Search for the cell housing the specified text and yield its [x, y] center coordinate. 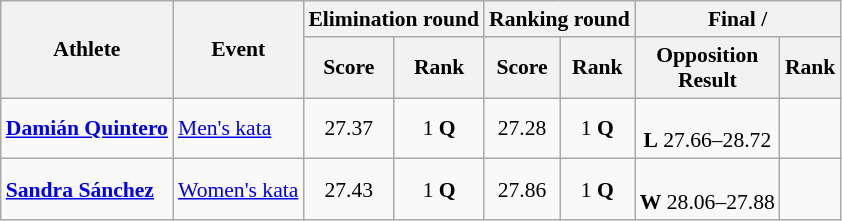
Event [238, 50]
Damián Quintero [87, 128]
Elimination round [394, 19]
L 27.66–28.72 [708, 128]
Final / [738, 19]
27.43 [348, 190]
27.37 [348, 128]
W 28.06–27.88 [708, 190]
Athlete [87, 50]
Women's kata [238, 190]
Men's kata [238, 128]
Sandra Sánchez [87, 190]
Ranking round [560, 19]
27.28 [522, 128]
27.86 [522, 190]
OppositionResult [708, 68]
